Return the [x, y] coordinate for the center point of the cell that contains the specified text.  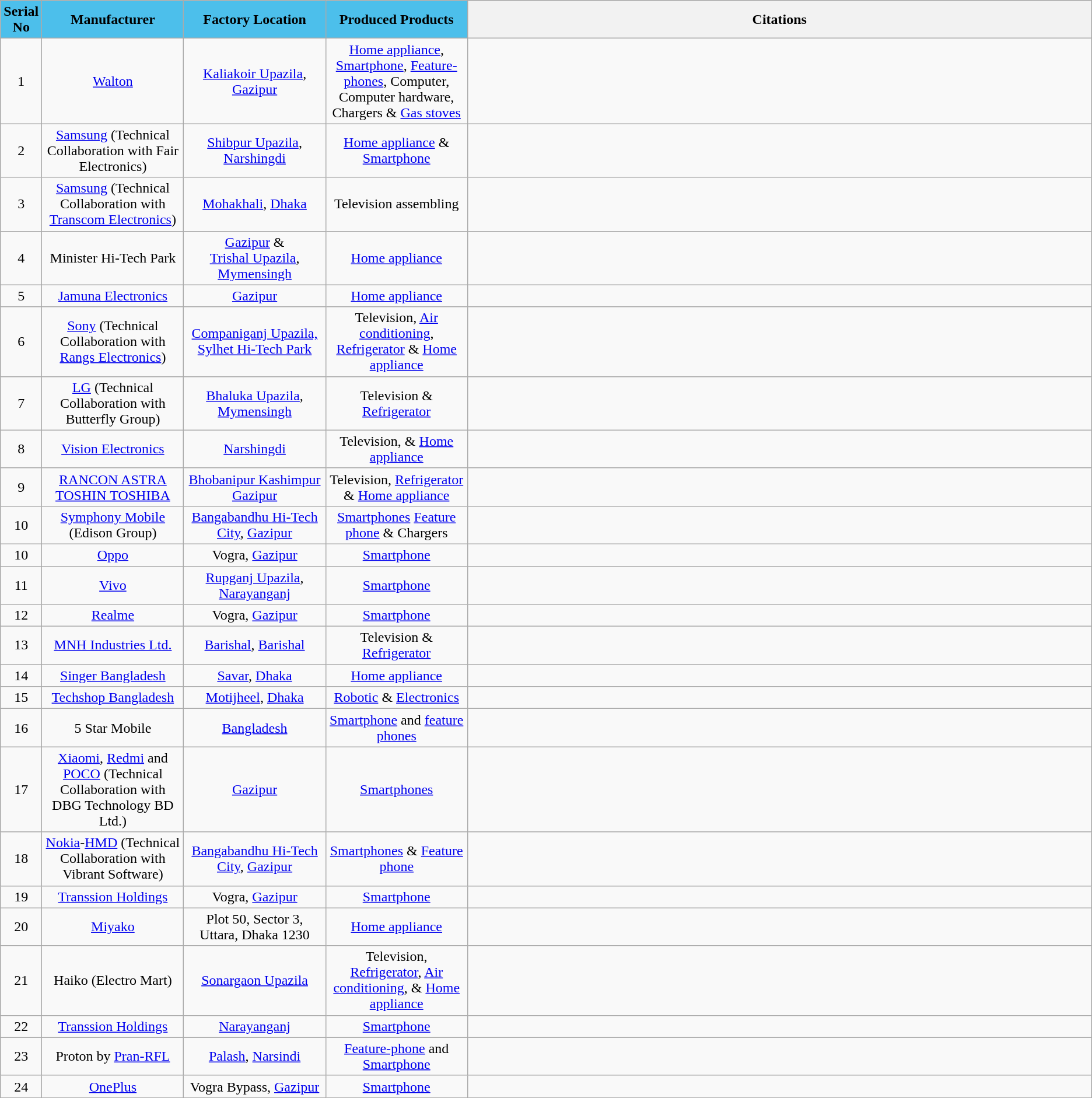
Sonargaon Upazila [254, 980]
Palash, Narsindi [254, 1056]
Factory Location [254, 20]
Bangladesh [254, 728]
Mohakhali, Dhaka [254, 204]
21 [21, 980]
19 [21, 897]
Home appliance, Smartphone, Feature-phones, Computer, Computer hardware, Chargers & Gas stoves [397, 81]
Smartphone and feature phones [397, 728]
Television, Refrigerator, Air conditioning, & Home appliance [397, 980]
Vivo [113, 585]
5 Star Mobile [113, 728]
13 [21, 645]
Nokia-HMD (Technical Collaboration with Vibrant Software) [113, 859]
6 [21, 342]
Jamuna Electronics [113, 296]
Proton by Pran-RFL [113, 1056]
Techshop Bangladesh [113, 698]
12 [21, 616]
Samsung (Technical Collaboration with Fair Electronics) [113, 151]
3 [21, 204]
24 [21, 1086]
Symphony Mobile (Edison Group) [113, 525]
Minister Hi-Tech Park [113, 258]
Smartphones Feature phone & Chargers [397, 525]
Television assembling [397, 204]
8 [21, 449]
Singer Bangladesh [113, 676]
Savar, Dhaka [254, 676]
Narayanganj [254, 1026]
23 [21, 1056]
Vogra Bypass, Gazipur [254, 1086]
Citations [779, 20]
LG (Technical Collaboration with Butterfly Group) [113, 403]
MNH Industries Ltd. [113, 645]
Smartphones [397, 789]
Walton [113, 81]
Gazipur & Trishal Upazila, Mymensingh [254, 258]
Realme [113, 616]
Kaliakoir Upazila, Gazipur [254, 81]
Smartphones & Feature phone [397, 859]
18 [21, 859]
9 [21, 487]
4 [21, 258]
Vision Electronics [113, 449]
Narshingdi [254, 449]
Produced Products [397, 20]
7 [21, 403]
Samsung (Technical Collaboration with Transcom Electronics) [113, 204]
Sony (Technical Collaboration with Rangs Electronics) [113, 342]
Plot 50, Sector 3, Uttara, Dhaka 1230 [254, 926]
Television, Refrigerator & Home appliance [397, 487]
OnePlus [113, 1086]
Robotic & Electronics [397, 698]
16 [21, 728]
Bhobanipur Kashimpur Gazipur [254, 487]
20 [21, 926]
Television, Air conditioning, Refrigerator & Home appliance [397, 342]
1 [21, 81]
Companiganj Upazila, Sylhet Hi-Tech Park [254, 342]
Bhaluka Upazila, Mymensingh [254, 403]
2 [21, 151]
Haiko (Electro Mart) [113, 980]
RANCON ASTRA TOSHIN TOSHIBA [113, 487]
15 [21, 698]
17 [21, 789]
Rupganj Upazila, Narayanganj [254, 585]
Television, & Home appliance [397, 449]
5 [21, 296]
Motijheel, Dhaka [254, 698]
Feature-phone and Smartphone [397, 1056]
Oppo [113, 555]
Barishal, Barishal [254, 645]
Miyako [113, 926]
14 [21, 676]
Home appliance & Smartphone [397, 151]
22 [21, 1026]
Serial No [21, 20]
11 [21, 585]
Shibpur Upazila, Narshingdi [254, 151]
Xiaomi, Redmi and POCO (Technical Collaboration with DBG Technology BD Ltd.) [113, 789]
Manufacturer [113, 20]
